Identify which cell holds the provided text, then report its [X, Y] central coordinate. 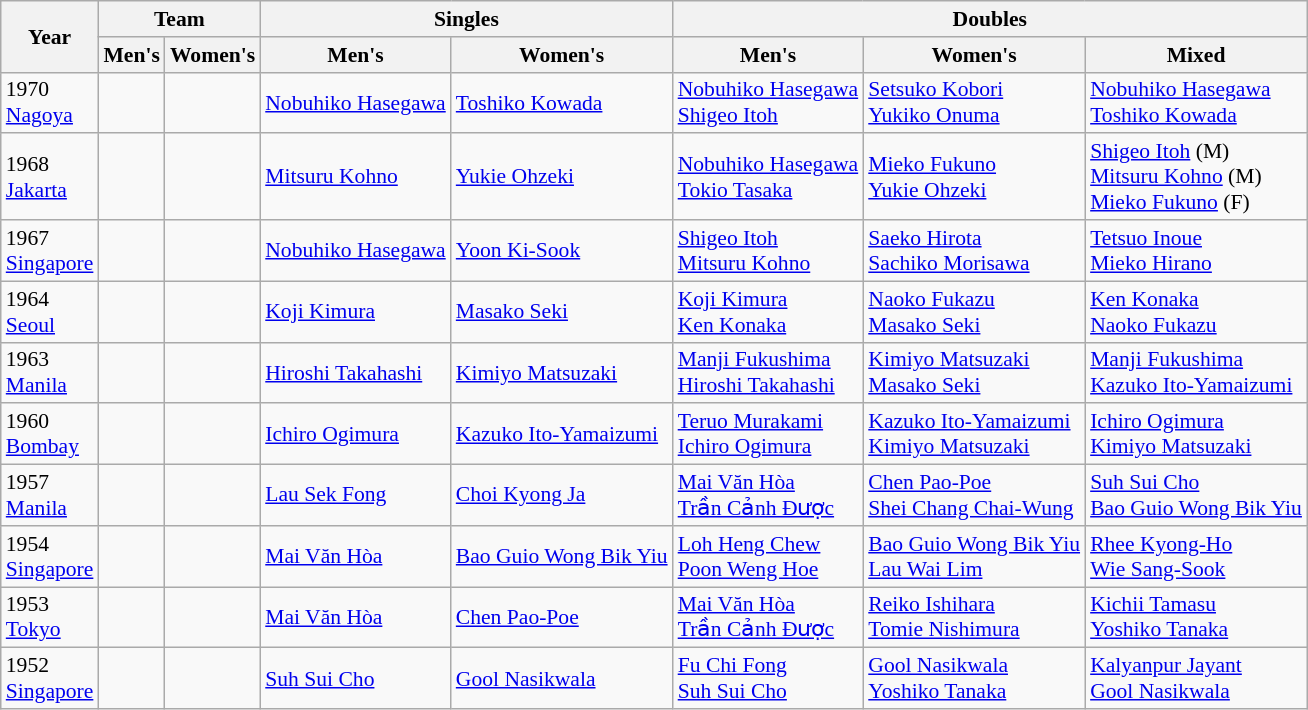
Nobuhiko Hasegawa Tokio Tasaka [768, 178]
Team [179, 19]
Year [50, 36]
1964 Seoul [50, 312]
Kalyanpur Jayant Gool Nasikwala [1196, 678]
Mitsuru Kohno [356, 178]
Gool Nasikwala Yoshiko Tanaka [974, 678]
Saeko Hirota Sachiko Morisawa [974, 250]
Yukie Ohzeki [562, 178]
1967 Singapore [50, 250]
Naoko Fukazu Masako Seki [974, 312]
Masako Seki [562, 312]
Doubles [990, 19]
Manji Fukushima Kazuko Ito-Yamaizumi [1196, 372]
Gool Nasikwala [562, 678]
Ichiro Ogimura Kimiyo Matsuzaki [1196, 434]
Hiroshi Takahashi [356, 372]
Choi Kyong Ja [562, 496]
Koji Kimura Ken Konaka [768, 312]
1970 Nagoya [50, 102]
Yoon Ki-Sook [562, 250]
1954 Singapore [50, 556]
1952 Singapore [50, 678]
Toshiko Kowada [562, 102]
Tetsuo Inoue Mieko Hirano [1196, 250]
Chen Pao-Poe Shei Chang Chai-Wung [974, 496]
Setsuko Kobori Yukiko Onuma [974, 102]
Loh Heng Chew Poon Weng Hoe [768, 556]
Shigeo Itoh Mitsuru Kohno [768, 250]
Shigeo Itoh (M) Mitsuru Kohno (M) Mieko Fukuno (F) [1196, 178]
Kazuko Ito-Yamaizumi [562, 434]
1968 Jakarta [50, 178]
Koji Kimura [356, 312]
Manji Fukushima Hiroshi Takahashi [768, 372]
1957 Manila [50, 496]
Kimiyo Matsuzaki Masako Seki [974, 372]
Mixed [1196, 55]
Nobuhiko Hasegawa Shigeo Itoh [768, 102]
1963 Manila [50, 372]
Rhee Kyong-Ho Wie Sang-Sook [1196, 556]
Kimiyo Matsuzaki [562, 372]
Suh Sui Cho Bao Guio Wong Bik Yiu [1196, 496]
Reiko Ishihara Tomie Nishimura [974, 618]
Ichiro Ogimura [356, 434]
Mieko Fukuno Yukie Ohzeki [974, 178]
Kichii Tamasu Yoshiko Tanaka [1196, 618]
Nobuhiko Hasegawa Toshiko Kowada [1196, 102]
1960 Bombay [50, 434]
Chen Pao-Poe [562, 618]
1953 Tokyo [50, 618]
Kazuko Ito-Yamaizumi Kimiyo Matsuzaki [974, 434]
Suh Sui Cho [356, 678]
Fu Chi Fong Suh Sui Cho [768, 678]
Singles [466, 19]
Ken Konaka Naoko Fukazu [1196, 312]
Lau Sek Fong [356, 496]
Bao Guio Wong Bik Yiu Lau Wai Lim [974, 556]
Teruo Murakami Ichiro Ogimura [768, 434]
Bao Guio Wong Bik Yiu [562, 556]
